Return the (X, Y) coordinate for the center point of the cell that contains the specified text.  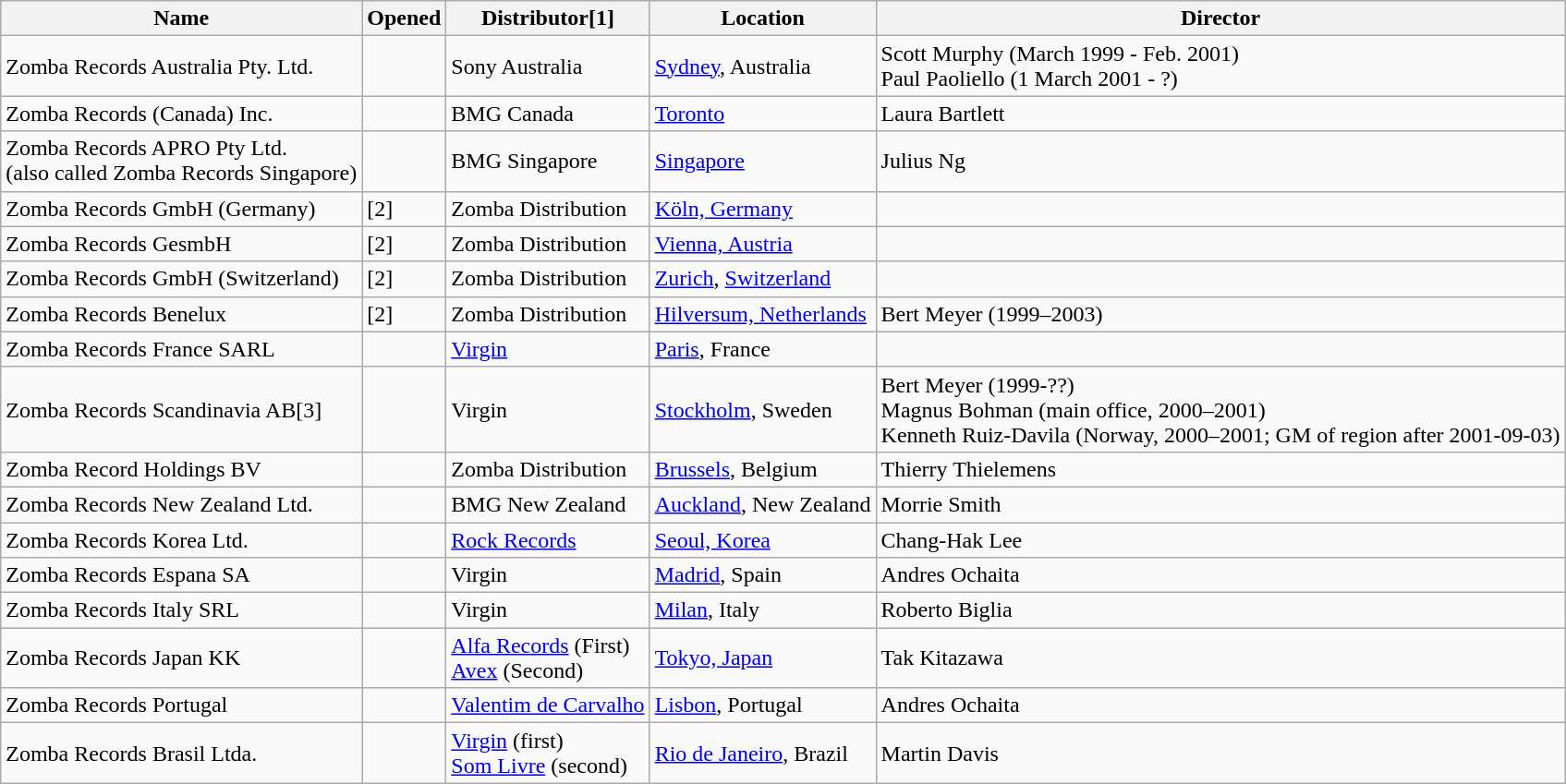
Scott Murphy (March 1999 - Feb. 2001) Paul Paoliello (1 March 2001 - ?) (1220, 66)
Stockholm, Sweden (763, 409)
Chang-Hak Lee (1220, 540)
Zomba Records New Zealand Ltd. (181, 504)
Sydney, Australia (763, 66)
Bert Meyer (1999–2003) (1220, 314)
Bert Meyer (1999-??)Magnus Bohman (main office, 2000–2001)Kenneth Ruiz-Davila (Norway, 2000–2001; GM of region after 2001-09-03) (1220, 409)
Rio de Janeiro, Brazil (763, 754)
Hilversum, Netherlands (763, 314)
BMG Singapore (548, 161)
Auckland, New Zealand (763, 504)
Valentim de Carvalho (548, 706)
Toronto (763, 114)
Vienna, Austria (763, 244)
Tokyo, Japan (763, 657)
Thierry Thielemens (1220, 469)
Zomba Records Espana SA (181, 575)
Zomba Records Italy SRL (181, 610)
Zomba Records (Canada) Inc. (181, 114)
Paris, France (763, 349)
Zomba Records GesmbH (181, 244)
Zomba Records APRO Pty Ltd.(also called Zomba Records Singapore) (181, 161)
Martin Davis (1220, 754)
Brussels, Belgium (763, 469)
Rock Records (548, 540)
Alfa Records (First)Avex (Second) (548, 657)
Zomba Records Scandinavia AB[3] (181, 409)
Lisbon, Portugal (763, 706)
Julius Ng (1220, 161)
Köln, Germany (763, 209)
Morrie Smith (1220, 504)
Director (1220, 18)
BMG New Zealand (548, 504)
Zomba Records Japan KK (181, 657)
Zomba Records GmbH (Switzerland) (181, 279)
Zomba Records Benelux (181, 314)
Zomba Records Portugal (181, 706)
BMG Canada (548, 114)
Location (763, 18)
Zomba Record Holdings BV (181, 469)
Milan, Italy (763, 610)
Zomba Records Australia Pty. Ltd. (181, 66)
Distributor[1] (548, 18)
Virgin (first)Som Livre (second) (548, 754)
Opened (405, 18)
Seoul, Korea (763, 540)
Zomba Records Brasil Ltda. (181, 754)
Sony Australia (548, 66)
Laura Bartlett (1220, 114)
Madrid, Spain (763, 575)
Zomba Records France SARL (181, 349)
Tak Kitazawa (1220, 657)
Roberto Biglia (1220, 610)
Name (181, 18)
Zomba Records Korea Ltd. (181, 540)
Singapore (763, 161)
Zurich, Switzerland (763, 279)
Zomba Records GmbH (Germany) (181, 209)
